Search for the cell housing the specified text and yield its [X, Y] center coordinate. 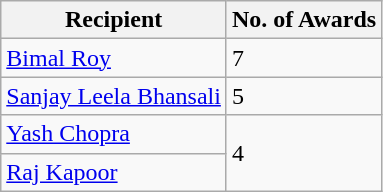
5 [304, 96]
4 [304, 153]
Sanjay Leela Bhansali [114, 96]
Raj Kapoor [114, 172]
Recipient [114, 20]
No. of Awards [304, 20]
7 [304, 58]
Bimal Roy [114, 58]
Yash Chopra [114, 134]
